Extract the (x, y) coordinate from the center of the cell holding the provided text.  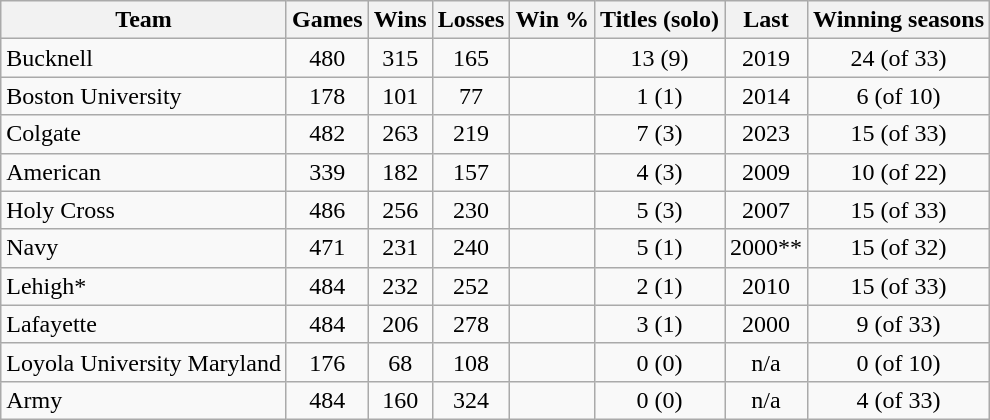
2023 (766, 134)
231 (400, 248)
157 (471, 172)
Army (144, 400)
230 (471, 210)
315 (400, 58)
182 (400, 172)
2000 (766, 324)
482 (327, 134)
Titles (solo) (660, 20)
240 (471, 248)
324 (471, 400)
486 (327, 210)
5 (3) (660, 210)
2007 (766, 210)
252 (471, 286)
0 (of 10) (899, 362)
2 (1) (660, 286)
Winning seasons (899, 20)
206 (400, 324)
13 (9) (660, 58)
Lafayette (144, 324)
263 (400, 134)
219 (471, 134)
68 (400, 362)
Win % (552, 20)
Bucknell (144, 58)
Lehigh* (144, 286)
256 (400, 210)
9 (of 33) (899, 324)
278 (471, 324)
2014 (766, 96)
4 (of 33) (899, 400)
101 (400, 96)
6 (of 10) (899, 96)
10 (of 22) (899, 172)
178 (327, 96)
1 (1) (660, 96)
2010 (766, 286)
77 (471, 96)
480 (327, 58)
Wins (400, 20)
165 (471, 58)
Team (144, 20)
Boston University (144, 96)
Navy (144, 248)
2019 (766, 58)
160 (400, 400)
4 (3) (660, 172)
5 (1) (660, 248)
Colgate (144, 134)
Last (766, 20)
3 (1) (660, 324)
Holy Cross (144, 210)
2000** (766, 248)
15 (of 32) (899, 248)
American (144, 172)
2009 (766, 172)
176 (327, 362)
232 (400, 286)
7 (3) (660, 134)
Losses (471, 20)
24 (of 33) (899, 58)
471 (327, 248)
Loyola University Maryland (144, 362)
339 (327, 172)
108 (471, 362)
Games (327, 20)
